Identify which cell holds the provided text, then report its [X, Y] central coordinate. 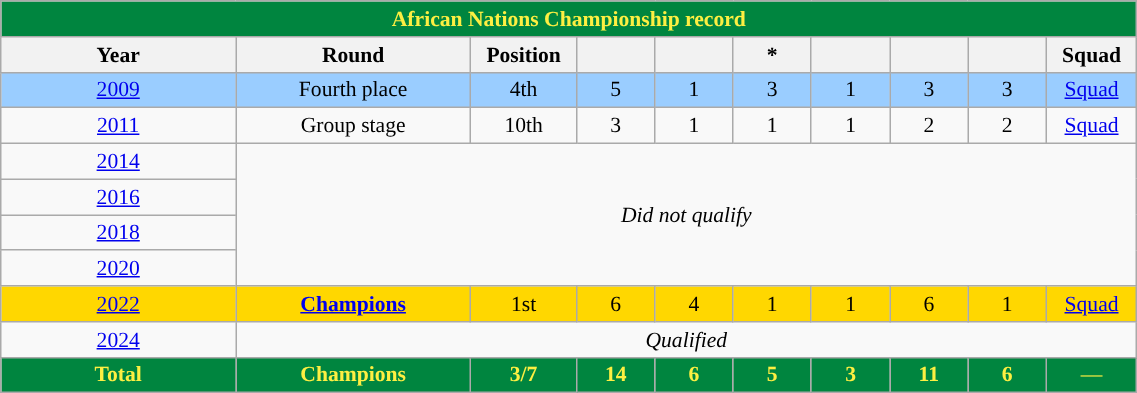
14 [616, 375]
2022 [118, 304]
Fourth place [354, 90]
4th [524, 90]
Position [524, 55]
2014 [118, 162]
2018 [118, 233]
Total [118, 375]
1st [524, 304]
2011 [118, 126]
10th [524, 126]
Did not qualify [686, 215]
11 [929, 375]
Year [118, 55]
4 [694, 304]
2009 [118, 90]
3/7 [524, 375]
Round [354, 55]
Qualified [686, 340]
2016 [118, 197]
— [1092, 375]
2020 [118, 269]
African Nations Championship record [569, 19]
* [772, 55]
Group stage [354, 126]
2024 [118, 340]
